Pinpoint the cell where the given text exists, returning its (x, y) midpoint coordinate. 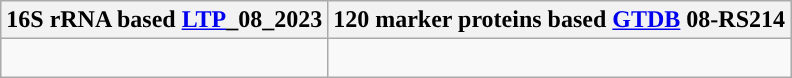
16S rRNA based LTP_08_2023 (164, 20)
120 marker proteins based GTDB 08-RS214 (560, 20)
